From the cell containing the given text, extract its center point as [x, y] coordinate. 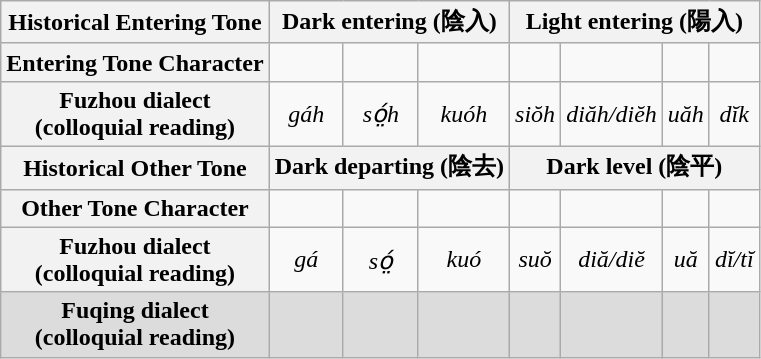
diăh/diĕh [612, 114]
Entering Tone Character [135, 62]
dĭk [734, 114]
Other Tone Character [135, 208]
gáh [306, 114]
Fuqing dialect (colloquial reading) [135, 324]
Dark departing (陰去) [389, 168]
Dark level (陰平) [635, 168]
kuó [464, 260]
kuóh [464, 114]
só̤ [380, 260]
só̤h [380, 114]
dĭ/tĭ [734, 260]
siŏh [536, 114]
uă [686, 260]
diă/diĕ [612, 260]
suŏ [536, 260]
uăh [686, 114]
Light entering (陽入) [635, 22]
Historical Entering Tone [135, 22]
gá [306, 260]
Historical Other Tone [135, 168]
Dark entering (陰入) [389, 22]
